Detect which cell encompasses the target text, then output its (X, Y) center coordinate. 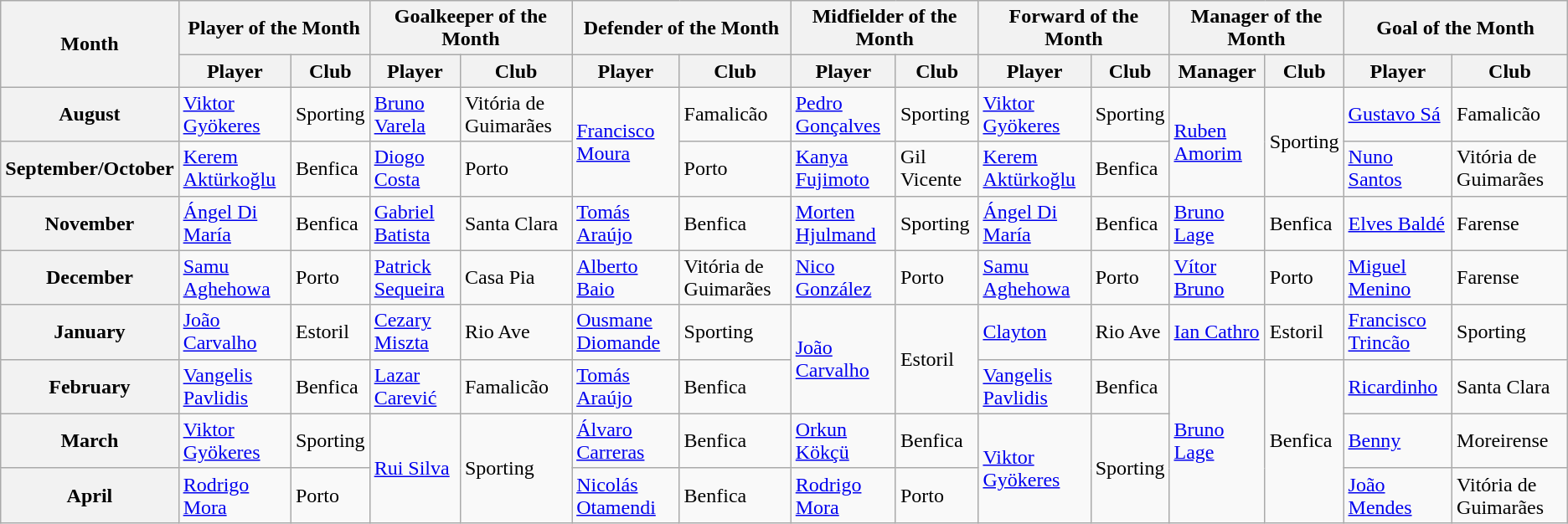
Bruno Varela (415, 114)
Patrick Sequeira (415, 278)
Moreirense (1510, 440)
Player of the Month (274, 28)
Francisco Trincão (1398, 331)
February (90, 387)
September/October (90, 169)
Miguel Menino (1398, 278)
Clayton (1034, 331)
Elves Baldé (1398, 223)
Pedro Gonçalves (843, 114)
Ricardinho (1398, 387)
Nuno Santos (1398, 169)
December (90, 278)
Lazar Carević (415, 387)
Gustavo Sá (1398, 114)
Month (90, 44)
Nicolás Otamendi (626, 496)
Forward of the Month (1074, 28)
Benny (1398, 440)
Morten Hjulmand (843, 223)
April (90, 496)
Francisco Moura (626, 141)
Goalkeeper of the Month (471, 28)
Vítor Bruno (1217, 278)
Gabriel Batista (415, 223)
August (90, 114)
Goal of the Month (1456, 28)
Ruben Amorim (1217, 141)
November (90, 223)
Manager (1217, 71)
Ousmane Diomande (626, 331)
March (90, 440)
Manager of the Month (1256, 28)
Gil Vicente (936, 169)
Cezary Miszta (415, 331)
Ian Cathro (1217, 331)
Rui Silva (415, 468)
Álvaro Carreras (626, 440)
Diogo Costa (415, 169)
January (90, 331)
João Mendes (1398, 496)
Casa Pia (516, 278)
Midfielder of the Month (885, 28)
Alberto Baio (626, 278)
Defender of the Month (682, 28)
Orkun Kökçü (843, 440)
Nico González (843, 278)
Kanya Fujimoto (843, 169)
